Pinpoint the cell where the given text exists, returning its (x, y) midpoint coordinate. 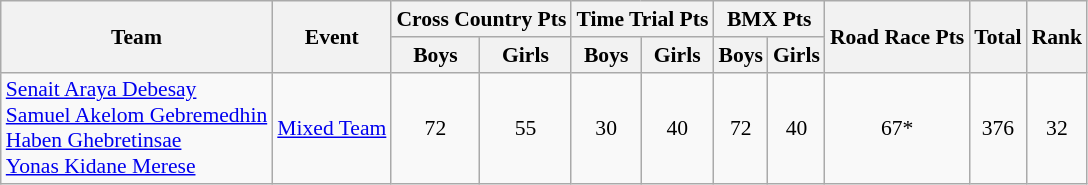
Team (137, 36)
30 (606, 128)
Road Race Pts (897, 36)
Time Trial Pts (642, 19)
Event (332, 36)
55 (525, 128)
67* (897, 128)
Cross Country Pts (481, 19)
BMX Pts (768, 19)
376 (998, 128)
Mixed Team (332, 128)
Total (998, 36)
32 (1058, 128)
Senait Araya DebesaySamuel Akelom GebremedhinHaben GhebretinsaeYonas Kidane Merese (137, 128)
Rank (1058, 36)
